Provide the [X, Y] coordinate of the cell's center where the given text is located.  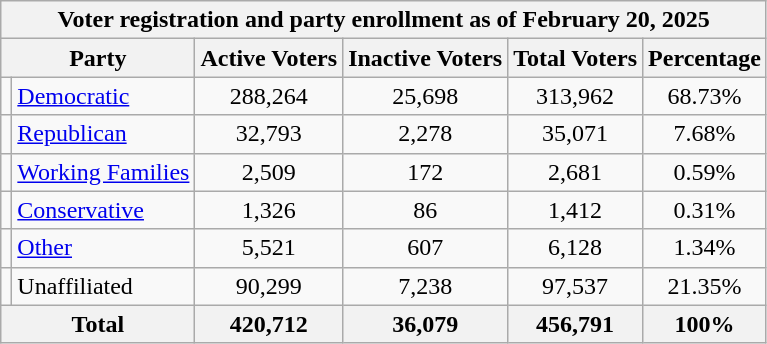
68.73% [705, 96]
Active Voters [269, 58]
32,793 [269, 134]
313,962 [576, 96]
Unaffiliated [104, 286]
2,509 [269, 172]
35,071 [576, 134]
Total Voters [576, 58]
6,128 [576, 248]
607 [426, 248]
288,264 [269, 96]
97,537 [576, 286]
90,299 [269, 286]
0.31% [705, 210]
Total [98, 324]
Conservative [104, 210]
Party [98, 58]
Other [104, 248]
100% [705, 324]
7.68% [705, 134]
1.34% [705, 248]
Inactive Voters [426, 58]
Voter registration and party enrollment as of February 20, 2025 [384, 20]
25,698 [426, 96]
2,681 [576, 172]
5,521 [269, 248]
21.35% [705, 286]
Percentage [705, 58]
86 [426, 210]
172 [426, 172]
420,712 [269, 324]
1,412 [576, 210]
0.59% [705, 172]
36,079 [426, 324]
2,278 [426, 134]
7,238 [426, 286]
1,326 [269, 210]
456,791 [576, 324]
Democratic [104, 96]
Republican [104, 134]
Working Families [104, 172]
